Find where the given text appears and provide that cell's center as (X, Y) coordinate. 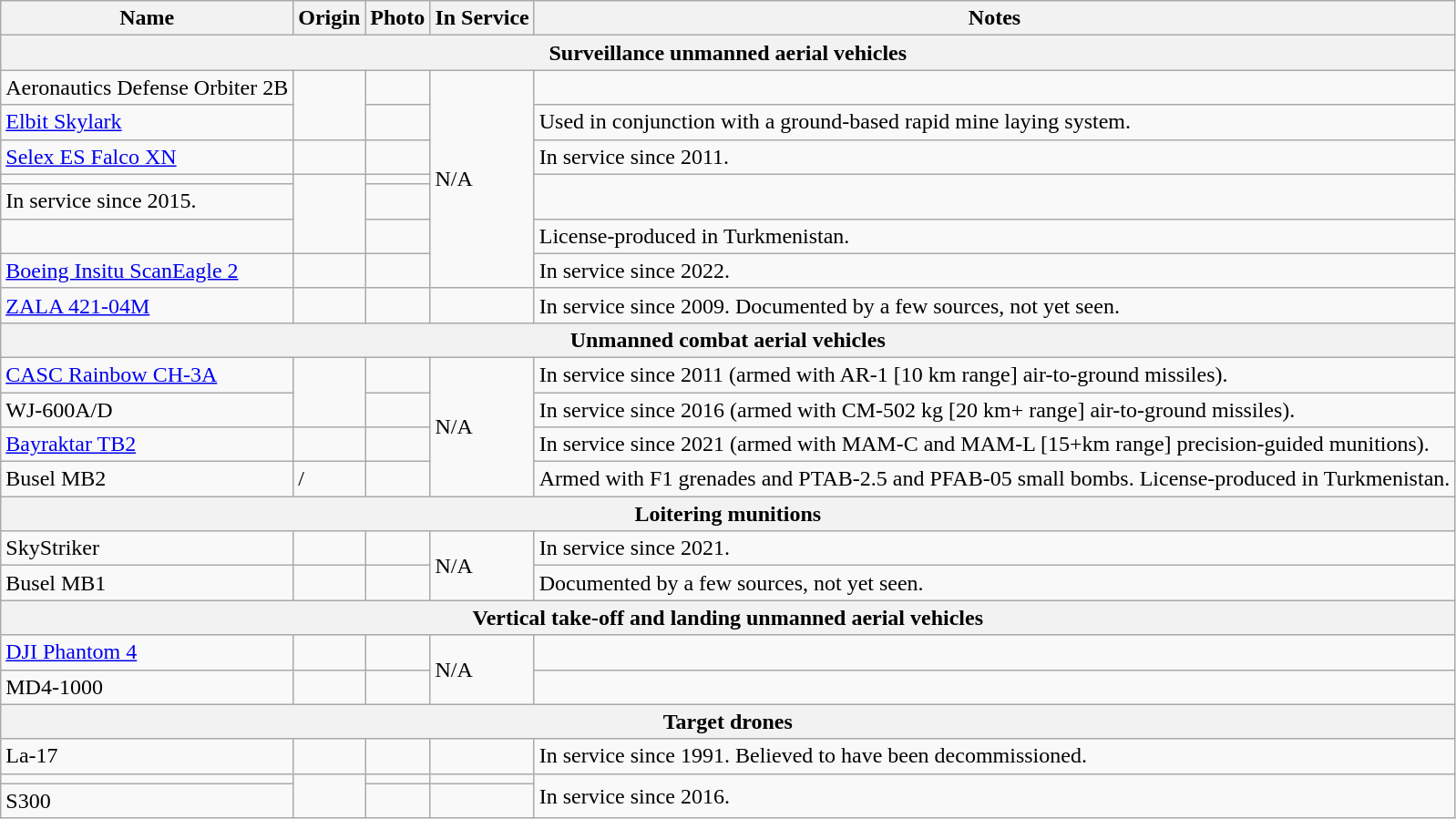
Unmanned combat aerial vehicles (728, 340)
SkyStriker (148, 548)
Notes (995, 18)
License-produced in Turkmenistan. (995, 236)
In service since 2022. (995, 271)
CASC Rainbow CH-3A (148, 374)
Bayraktar TB2 (148, 445)
In service since 2021. (995, 548)
In service since 2009. Documented by a few sources, not yet seen. (995, 305)
Boeing Insitu ScanEagle 2 (148, 271)
MD4-1000 (148, 687)
Name (148, 18)
In service since 2011 (armed with AR-1 [10 km range] air-to-ground missiles). (995, 374)
S300 (148, 801)
La-17 (148, 756)
Elbit Skylark (148, 122)
Photo (397, 18)
In Service (482, 18)
Armed with F1 grenades and PTAB-2.5 and PFAB-05 small bombs. License-produced in Turkmenistan. (995, 479)
In service since 2016 (armed with CM-502 kg [20 km+ range] air-to-ground missiles). (995, 409)
Origin (330, 18)
In service since 2021 (armed with MAM-C and MAM-L [15+km range] precision-guided munitions). (995, 445)
/ (330, 479)
Used in conjunction with a ground-based rapid mine laying system. (995, 122)
Vertical take-off and landing unmanned aerial vehicles (728, 618)
ZALA 421-04М (148, 305)
DJI Phantom 4 (148, 652)
WJ-600A/D (148, 409)
Busel MB1 (148, 583)
In service since 2011. (995, 157)
Documented by a few sources, not yet seen. (995, 583)
In service since 2015. (148, 201)
Busel MB2 (148, 479)
Target drones (728, 722)
Aeronautics Defense Orbiter 2B (148, 87)
In service since 2016. (995, 796)
Selex ES Falco XN (148, 157)
Surveillance unmanned aerial vehicles (728, 53)
Loitering munitions (728, 514)
In service since 1991. Believed to have been decommissioned. (995, 756)
